Scan for the cell matching the given text and deliver its [X, Y] coordinate at center. 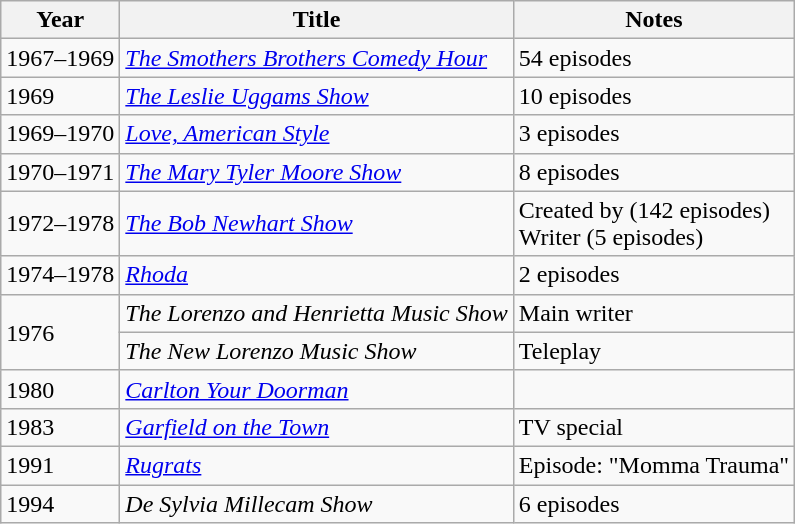
1967–1969 [60, 58]
1994 [60, 503]
De Sylvia Millecam Show [316, 503]
The Smothers Brothers Comedy Hour [316, 58]
Year [60, 20]
1970–1971 [60, 172]
TV special [654, 427]
Love, American Style [316, 134]
The Bob Newhart Show [316, 224]
Carlton Your Doorman [316, 389]
54 episodes [654, 58]
2 episodes [654, 275]
1983 [60, 427]
The New Lorenzo Music Show [316, 351]
1969 [60, 96]
10 episodes [654, 96]
The Mary Tyler Moore Show [316, 172]
Notes [654, 20]
Episode: "Momma Trauma" [654, 465]
Main writer [654, 313]
1969–1970 [60, 134]
1974–1978 [60, 275]
1980 [60, 389]
Created by (142 episodes)Writer (5 episodes) [654, 224]
8 episodes [654, 172]
Teleplay [654, 351]
Rhoda [316, 275]
Rugrats [316, 465]
The Leslie Uggams Show [316, 96]
The Lorenzo and Henrietta Music Show [316, 313]
1991 [60, 465]
1976 [60, 332]
1972–1978 [60, 224]
Title [316, 20]
Garfield on the Town [316, 427]
6 episodes [654, 503]
3 episodes [654, 134]
